Return the [x, y] coordinate for the center point of the cell that contains the specified text.  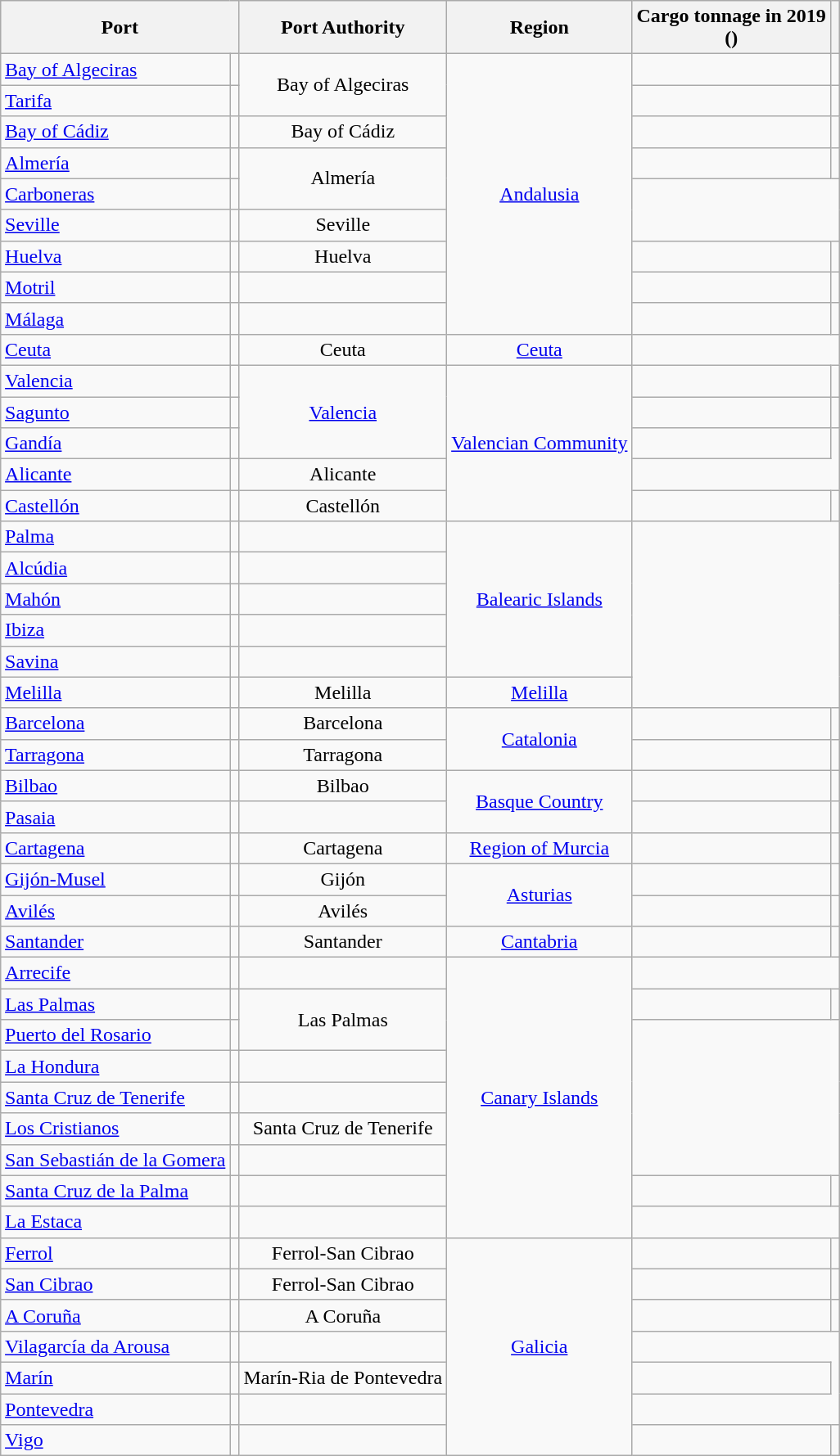
Gijón [343, 879]
Vigo [115, 1440]
Port [120, 28]
Port Authority [343, 28]
Valencian Community [540, 443]
Balearic Islands [540, 599]
Carboneras [115, 194]
La Hondura [115, 1066]
Alcúdia [115, 568]
Asturias [540, 895]
Los Cristianos [115, 1129]
Savina [115, 661]
Region of Murcia [540, 848]
Cargo tonnage in 2019() [731, 28]
Marín [115, 1377]
San Cibrao [115, 1284]
Tarifa [115, 101]
Pontevedra [115, 1409]
Puerto del Rosario [115, 1035]
Andalusia [540, 195]
Vilagarcía da Arousa [115, 1346]
La Estaca [115, 1222]
Basque Country [540, 801]
Cantabria [540, 942]
Catalonia [540, 739]
Mahón [115, 599]
Canary Islands [540, 1098]
Marín-Ria de Pontevedra [343, 1377]
Santa Cruz de la Palma [115, 1191]
Gandía [115, 444]
Region [540, 28]
Sagunto [115, 412]
San Sebastián de la Gomera [115, 1160]
Ferrol [115, 1253]
Motril [115, 287]
Palma [115, 537]
Arrecife [115, 973]
Galicia [540, 1346]
Málaga [115, 318]
Ibiza [115, 630]
Pasaia [115, 817]
Gijón-Musel [115, 879]
